For the text-containing cell, return its midpoint in (x, y) coordinate format. 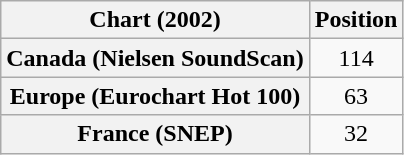
63 (356, 96)
Position (356, 20)
32 (356, 134)
Europe (Eurochart Hot 100) (155, 96)
France (SNEP) (155, 134)
Canada (Nielsen SoundScan) (155, 58)
114 (356, 58)
Chart (2002) (155, 20)
